Capture the cell that displays the provided text and extract its [X, Y] central coordinate. 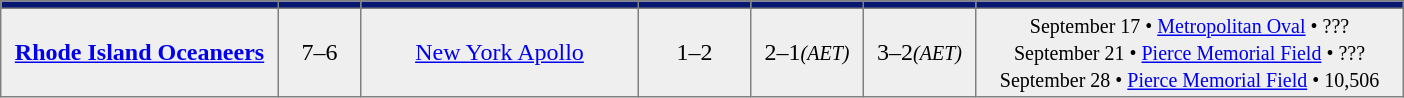
1–2 [694, 52]
Rhode Island Oceaneers [140, 52]
7–6 [319, 52]
September 17 • Metropolitan Oval • ???September 21 • Pierce Memorial Field • ???September 28 • Pierce Memorial Field • 10,506 [1190, 52]
New York Apollo [500, 52]
2–1(AET) [807, 52]
3–2(AET) [919, 52]
